Scan for the cell matching the given text and deliver its (x, y) coordinate at center. 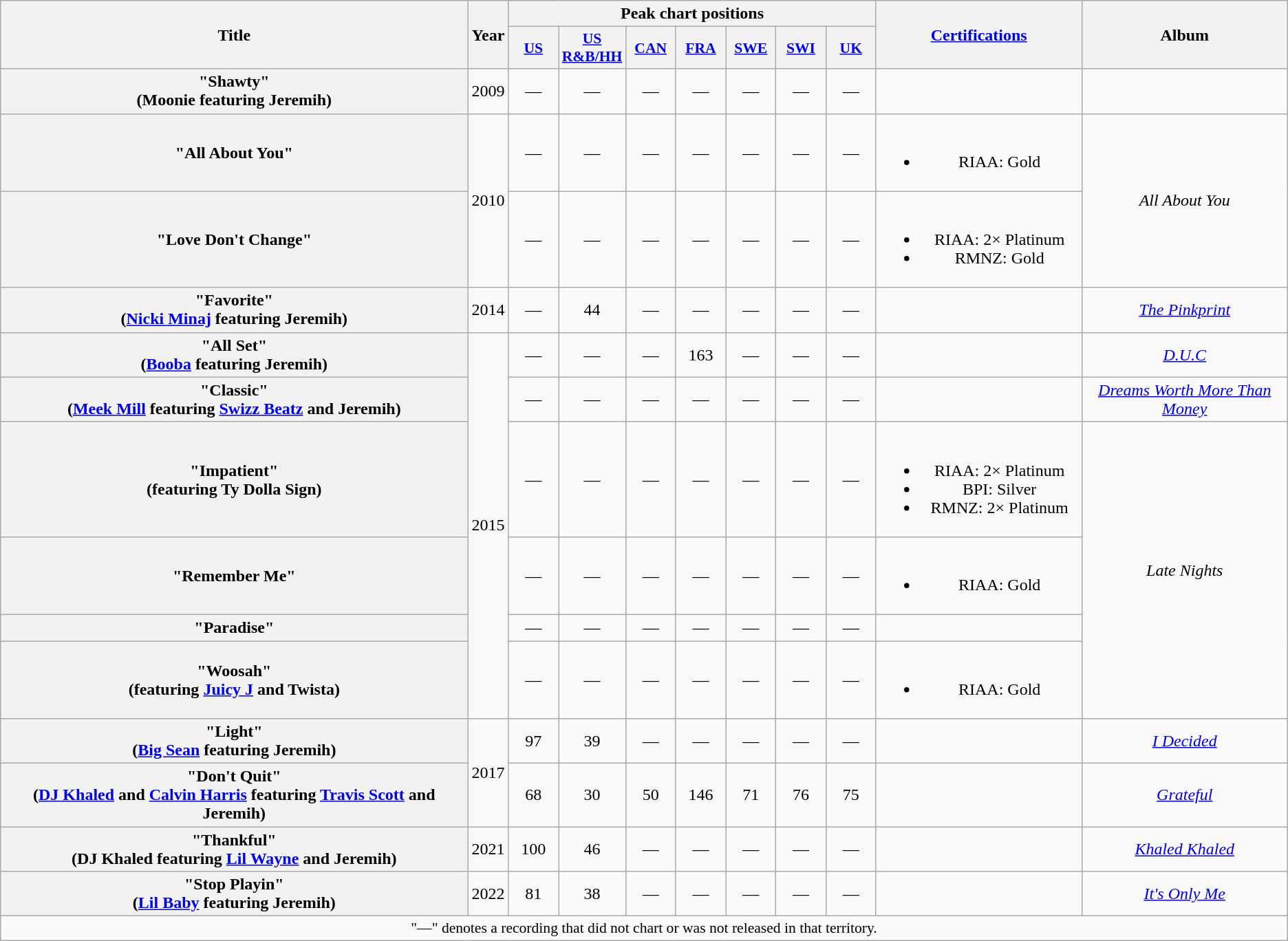
"Impatient"(featuring Ty Dolla Sign) (234, 479)
All About You (1185, 201)
71 (751, 795)
163 (700, 355)
2014 (489, 310)
Album (1185, 34)
2010 (489, 201)
"Thankful"(DJ Khaled featuring Lil Wayne and Jeremih) (234, 849)
Year (489, 34)
Dreams Worth More Than Money (1185, 399)
US (534, 48)
2009 (489, 91)
The Pinkprint (1185, 310)
Certifications (978, 34)
2017 (489, 773)
"Shawty"(Moonie featuring Jeremih) (234, 91)
97 (534, 742)
"All Set"(Booba featuring Jeremih) (234, 355)
146 (700, 795)
"Don't Quit"(DJ Khaled and Calvin Harris featuring Travis Scott and Jeremih) (234, 795)
44 (592, 310)
81 (534, 894)
CAN (651, 48)
30 (592, 795)
50 (651, 795)
"—" denotes a recording that did not chart or was not released in that territory. (644, 929)
Title (234, 34)
100 (534, 849)
"Remember Me" (234, 575)
"Light"(Big Sean featuring Jeremih) (234, 742)
It's Only Me (1185, 894)
Khaled Khaled (1185, 849)
"All About You" (234, 153)
RIAA: 2× PlatinumRMNZ: Gold (978, 239)
I Decided (1185, 742)
SWE (751, 48)
46 (592, 849)
2021 (489, 849)
SWI (801, 48)
Grateful (1185, 795)
68 (534, 795)
76 (801, 795)
"Favorite"(Nicki Minaj featuring Jeremih) (234, 310)
FRA (700, 48)
39 (592, 742)
"Paradise" (234, 627)
Late Nights (1185, 570)
US R&B/HH (592, 48)
Peak chart positions (692, 14)
D.U.C (1185, 355)
2022 (489, 894)
2015 (489, 526)
UK (850, 48)
RIAA: 2× PlatinumBPI: SilverRMNZ: 2× Platinum (978, 479)
"Love Don't Change" (234, 239)
75 (850, 795)
"Stop Playin"(Lil Baby featuring Jeremih) (234, 894)
"Woosah" (featuring Juicy J and Twista) (234, 680)
"Classic"(Meek Mill featuring Swizz Beatz and Jeremih) (234, 399)
38 (592, 894)
